Detect which cell encompasses the target text, then output its (x, y) center coordinate. 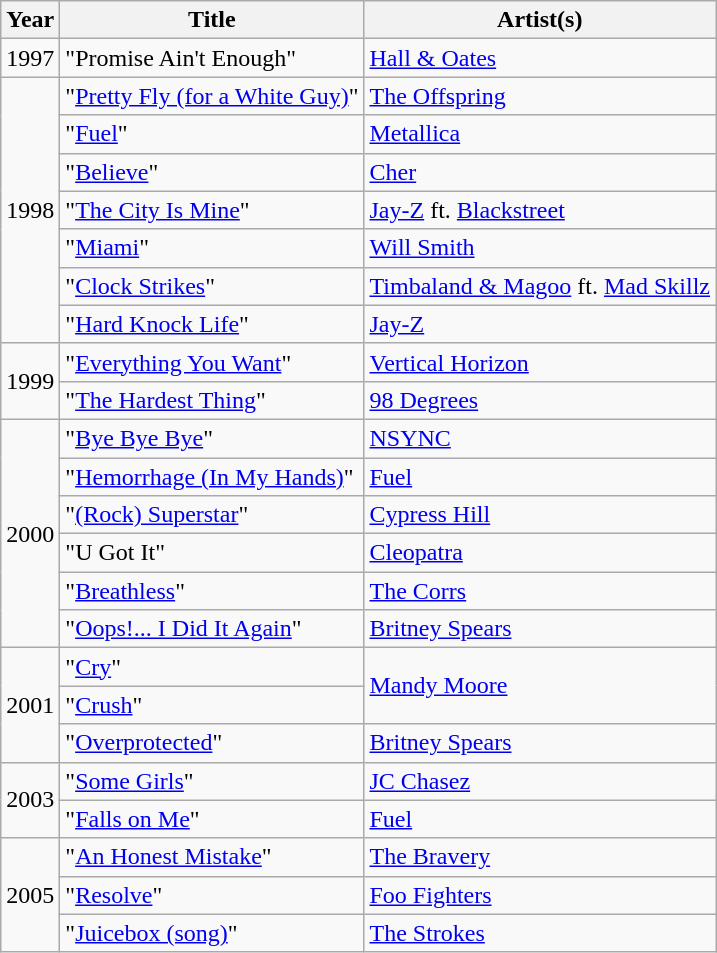
98 Degrees (540, 400)
2001 (30, 705)
Year (30, 20)
"Fuel" (212, 134)
"The City Is Mine" (212, 210)
"Breathless" (212, 591)
1997 (30, 58)
1999 (30, 381)
Artist(s) (540, 20)
Title (212, 20)
"Overprotected" (212, 743)
Foo Fighters (540, 895)
"Some Girls" (212, 781)
"The Hardest Thing" (212, 400)
"Hemorrhage (In My Hands)" (212, 477)
"Juicebox (song)" (212, 933)
"Hard Knock Life" (212, 324)
"Pretty Fly (for a White Guy)" (212, 96)
2000 (30, 533)
JC Chasez (540, 781)
Jay-Z (540, 324)
"Miami" (212, 248)
NSYNC (540, 438)
"Resolve" (212, 895)
"Clock Strikes" (212, 286)
Cleopatra (540, 553)
"An Honest Mistake" (212, 857)
Jay-Z ft. Blackstreet (540, 210)
"Falls on Me" (212, 819)
"Bye Bye Bye" (212, 438)
The Offspring (540, 96)
2003 (30, 800)
The Corrs (540, 591)
Metallica (540, 134)
"Cry" (212, 667)
The Strokes (540, 933)
"Oops!... I Did It Again" (212, 629)
Hall & Oates (540, 58)
"Believe" (212, 172)
"U Got It" (212, 553)
"Promise Ain't Enough" (212, 58)
"Crush" (212, 705)
"Everything You Want" (212, 362)
The Bravery (540, 857)
Will Smith (540, 248)
Mandy Moore (540, 686)
2005 (30, 895)
1998 (30, 210)
Timbaland & Magoo ft. Mad Skillz (540, 286)
Cypress Hill (540, 515)
Vertical Horizon (540, 362)
"(Rock) Superstar" (212, 515)
Cher (540, 172)
